Return (x, y) of the center of cell containing provided text 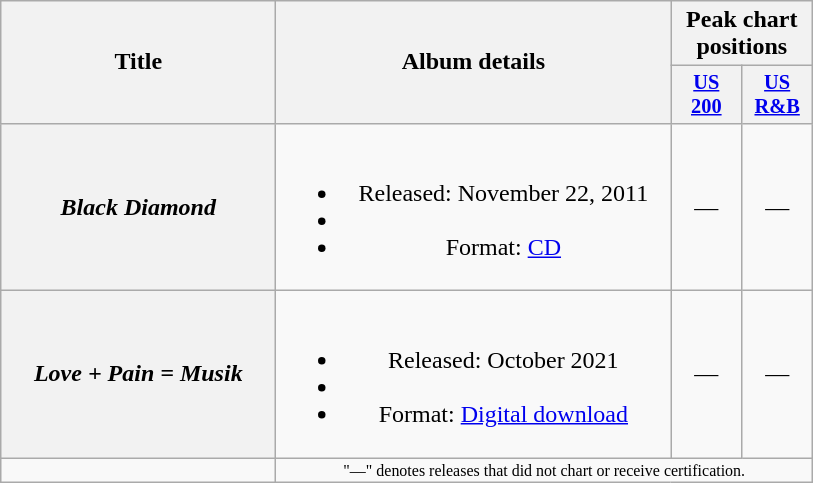
US R&B (778, 95)
Album details (474, 62)
Peak chart positions (742, 34)
Title (138, 62)
Released: October 2021Format: Digital download (474, 374)
Released: November 22, 2011Format: CD (474, 206)
"—" denotes releases that did not chart or receive certification. (544, 470)
Black Diamond (138, 206)
Love + Pain = Musik (138, 374)
US 200 (706, 95)
